Find where the given text appears and provide that cell's center as (X, Y) coordinate. 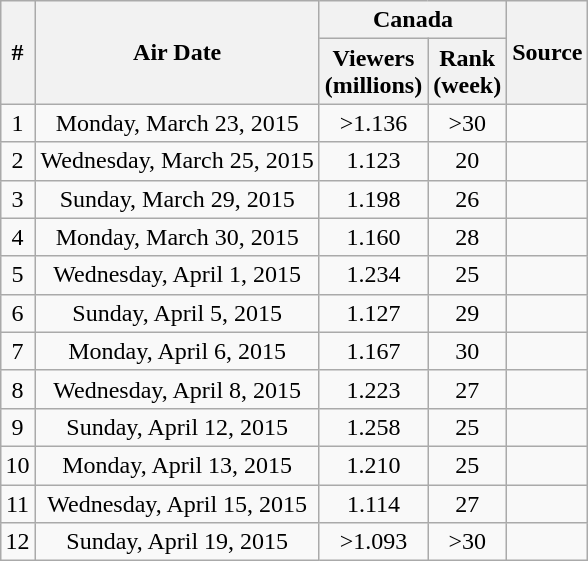
Canada (412, 20)
Monday, March 23, 2015 (177, 123)
1 (18, 123)
1.223 (373, 389)
28 (468, 237)
Sunday, March 29, 2015 (177, 199)
Source (548, 52)
# (18, 52)
4 (18, 237)
Wednesday, April 1, 2015 (177, 275)
3 (18, 199)
Wednesday, April 8, 2015 (177, 389)
2 (18, 161)
Monday, March 30, 2015 (177, 237)
30 (468, 351)
9 (18, 427)
1.160 (373, 237)
Sunday, April 19, 2015 (177, 542)
1.258 (373, 427)
Monday, April 13, 2015 (177, 465)
11 (18, 503)
1.127 (373, 313)
Wednesday, March 25, 2015 (177, 161)
1.114 (373, 503)
1.234 (373, 275)
Sunday, April 12, 2015 (177, 427)
Wednesday, April 15, 2015 (177, 503)
>1.136 (373, 123)
7 (18, 351)
1.123 (373, 161)
8 (18, 389)
5 (18, 275)
>1.093 (373, 542)
Monday, April 6, 2015 (177, 351)
12 (18, 542)
Sunday, April 5, 2015 (177, 313)
Viewers(millions) (373, 72)
1.210 (373, 465)
26 (468, 199)
10 (18, 465)
20 (468, 161)
Rank(week) (468, 72)
1.198 (373, 199)
1.167 (373, 351)
Air Date (177, 52)
6 (18, 313)
29 (468, 313)
